From the cell containing the given text, extract its center point as [x, y] coordinate. 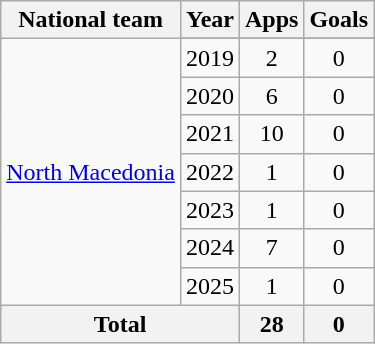
2 [271, 58]
Year [210, 20]
Total [120, 324]
Apps [271, 20]
7 [271, 248]
2019 [210, 58]
National team [91, 20]
2021 [210, 134]
North Macedonia [91, 172]
2025 [210, 286]
2023 [210, 210]
2022 [210, 172]
2024 [210, 248]
2020 [210, 96]
10 [271, 134]
Goals [339, 20]
6 [271, 96]
28 [271, 324]
